Detect which cell encompasses the target text, then output its [X, Y] center coordinate. 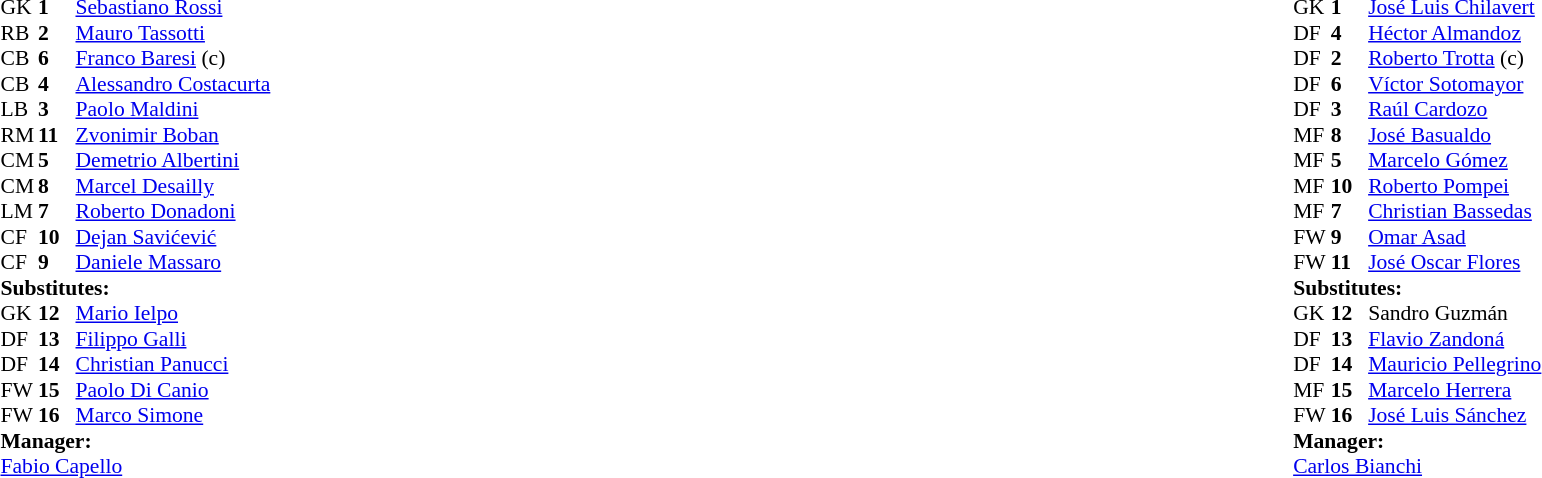
Víctor Sotomayor [1454, 84]
Marcel Desailly [174, 186]
LM [19, 211]
Zvonimir Boban [174, 135]
Filippo Galli [174, 339]
Franco Baresi (c) [174, 59]
Marco Simone [174, 415]
Mauricio Pellegrino [1454, 365]
Marcelo Gómez [1454, 161]
Omar Asad [1454, 237]
Roberto Pompei [1454, 186]
RM [19, 135]
Demetrio Albertini [174, 161]
Christian Panucci [174, 365]
LB [19, 109]
Marcelo Herrera [1454, 390]
Paolo Maldini [174, 109]
Flavio Zandoná [1454, 339]
Mauro Tassotti [174, 33]
Christian Bassedas [1454, 211]
Roberto Donadoni [174, 211]
Héctor Almandoz [1454, 33]
José Basualdo [1454, 135]
José Oscar Flores [1454, 263]
Mario Ielpo [174, 313]
Dejan Savićević [174, 237]
Sandro Guzmán [1454, 313]
RB [19, 33]
Alessandro Costacurta [174, 84]
José Luis Sánchez [1454, 415]
Daniele Massaro [174, 263]
Roberto Trotta (c) [1454, 59]
Raúl Cardozo [1454, 109]
Paolo Di Canio [174, 390]
